Extract the (x, y) coordinate from the center of the cell holding the provided text.  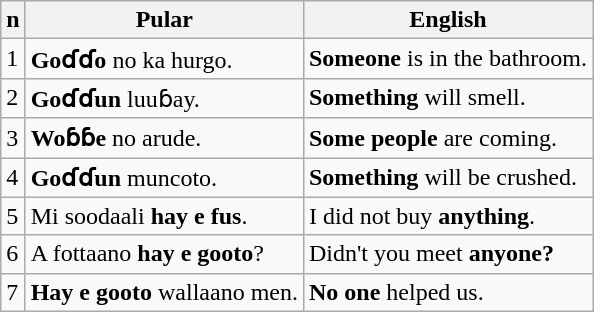
A fottaano hay e gooto? (164, 254)
Some people are coming. (448, 138)
Pular (164, 20)
Someone is in the bathroom. (448, 59)
Didn't you meet anyone? (448, 254)
3 (13, 138)
Woɓɓe no arude. (164, 138)
Mi soodaali hay e fus. (164, 216)
2 (13, 98)
Goɗɗun muncoto. (164, 178)
Hay e gooto wallaano men. (164, 292)
I did not buy anything. (448, 216)
Goɗɗun luuɓay. (164, 98)
6 (13, 254)
n (13, 20)
Something will smell. (448, 98)
1 (13, 59)
Something will be crushed. (448, 178)
5 (13, 216)
Goɗɗo no ka hurgo. (164, 59)
No one helped us. (448, 292)
4 (13, 178)
7 (13, 292)
English (448, 20)
